Provide the [X, Y] coordinate of the cell's center where the given text is located.  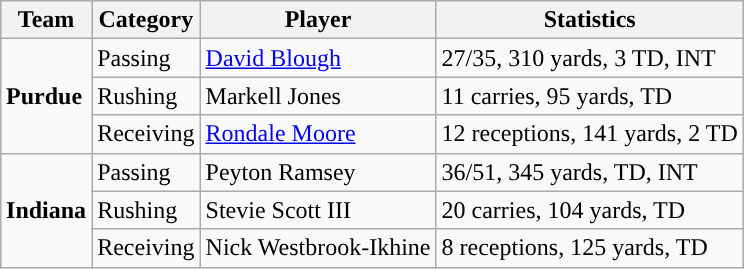
36/51, 345 yards, TD, INT [590, 172]
12 receptions, 141 yards, 2 TD [590, 134]
Stevie Scott III [318, 210]
Indiana [46, 210]
Markell Jones [318, 96]
Peyton Ramsey [318, 172]
Player [318, 20]
11 carries, 95 yards, TD [590, 96]
David Blough [318, 58]
8 receptions, 125 yards, TD [590, 248]
Statistics [590, 20]
20 carries, 104 yards, TD [590, 210]
Team [46, 20]
Category [146, 20]
27/35, 310 yards, 3 TD, INT [590, 58]
Nick Westbrook-Ikhine [318, 248]
Purdue [46, 96]
Rondale Moore [318, 134]
